Identify which cell holds the provided text, then report its (X, Y) central coordinate. 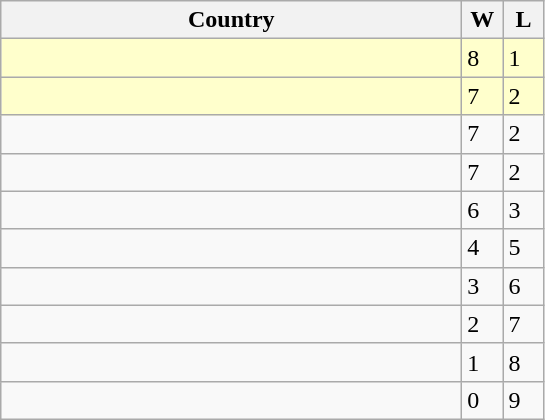
0 (482, 400)
L (524, 20)
4 (482, 248)
W (482, 20)
9 (524, 400)
5 (524, 248)
Country (232, 20)
